Search for the cell housing the specified text and yield its (X, Y) center coordinate. 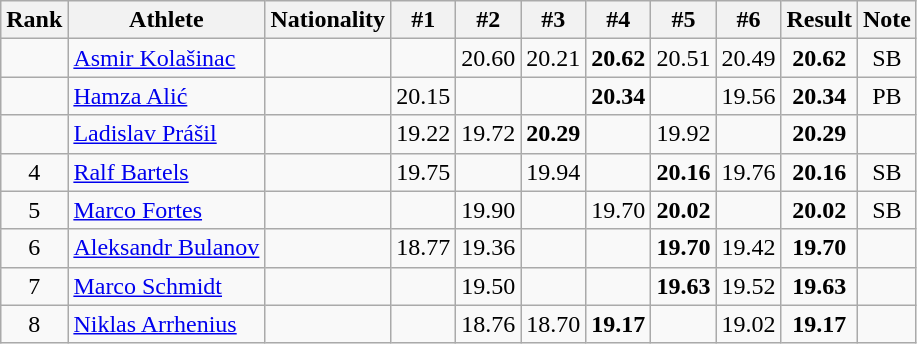
Hamza Alić (166, 96)
#6 (748, 20)
20.49 (748, 58)
Asmir Kolašinac (166, 58)
20.21 (554, 58)
Marco Fortes (166, 210)
19.76 (748, 172)
19.02 (748, 324)
18.77 (424, 248)
19.72 (488, 134)
#1 (424, 20)
20.51 (684, 58)
19.90 (488, 210)
Niklas Arrhenius (166, 324)
19.22 (424, 134)
6 (34, 248)
20.60 (488, 58)
19.56 (748, 96)
Ralf Bartels (166, 172)
Ladislav Prášil (166, 134)
20.15 (424, 96)
19.52 (748, 286)
Rank (34, 20)
5 (34, 210)
8 (34, 324)
4 (34, 172)
Athlete (166, 20)
7 (34, 286)
PB (886, 96)
19.50 (488, 286)
19.75 (424, 172)
18.70 (554, 324)
Marco Schmidt (166, 286)
Aleksandr Bulanov (166, 248)
Result (819, 20)
#4 (618, 20)
#2 (488, 20)
19.36 (488, 248)
19.42 (748, 248)
#3 (554, 20)
19.92 (684, 134)
#5 (684, 20)
Nationality (328, 20)
18.76 (488, 324)
Note (886, 20)
19.94 (554, 172)
